Provide the [X, Y] coordinate of the cell's center where the given text is located.  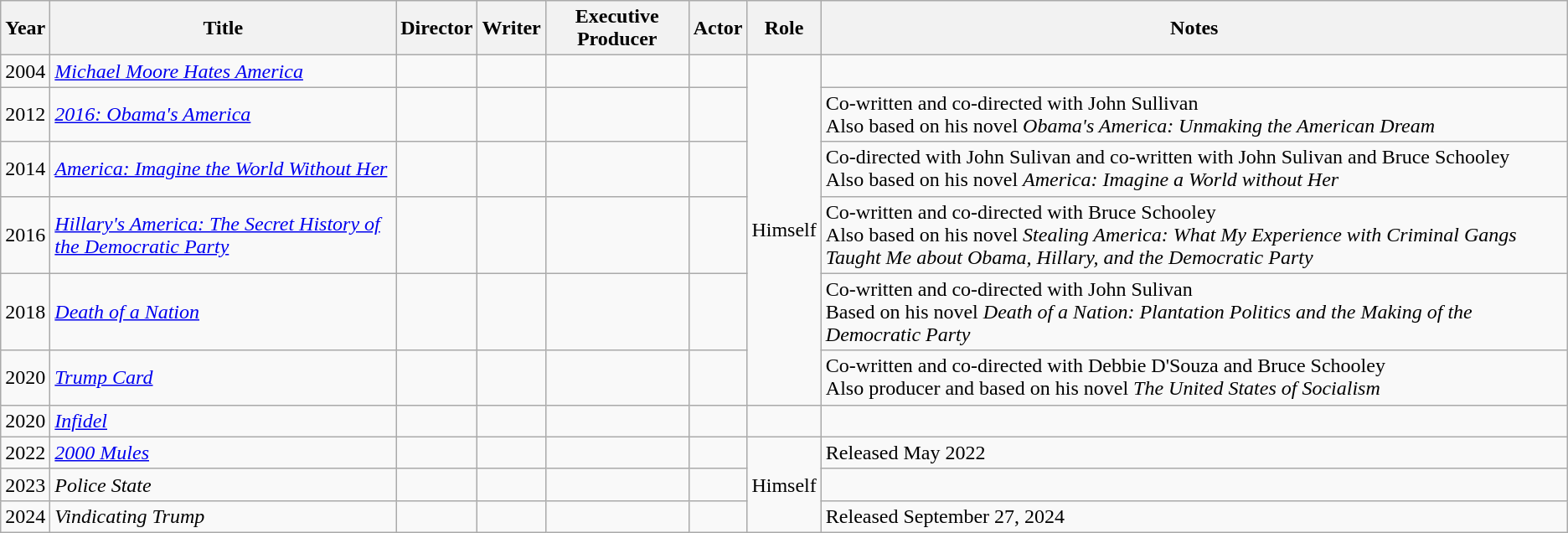
2012 [25, 114]
Actor [718, 28]
2014 [25, 169]
Role [784, 28]
2000 Mules [223, 453]
Co-written and co-directed with John SulivanBased on his novel Death of a Nation: Plantation Politics and the Making of the Democratic Party [1194, 312]
Director [437, 28]
Released May 2022 [1194, 453]
2004 [25, 71]
Released September 27, 2024 [1194, 516]
2018 [25, 312]
Hillary's America: The Secret History of the Democratic Party [223, 235]
Co-directed with John Sulivan and co-written with John Sulivan and Bruce SchooleyAlso based on his novel America: Imagine a World without Her [1194, 169]
Death of a Nation [223, 312]
2023 [25, 484]
2024 [25, 516]
2016 [25, 235]
Vindicating Trump [223, 516]
Co-written and co-directed with John SullivanAlso based on his novel Obama's America: Unmaking the American Dream [1194, 114]
2022 [25, 453]
Infidel [223, 421]
America: Imagine the World Without Her [223, 169]
Trump Card [223, 377]
Title [223, 28]
Writer [511, 28]
2016: Obama's America [223, 114]
Co-written and co-directed with Debbie D'Souza and Bruce SchooleyAlso producer and based on his novel The United States of Socialism [1194, 377]
Michael Moore Hates America [223, 71]
Executive Producer [616, 28]
Notes [1194, 28]
Year [25, 28]
Police State [223, 484]
